Capture the cell that displays the provided text and extract its (x, y) central coordinate. 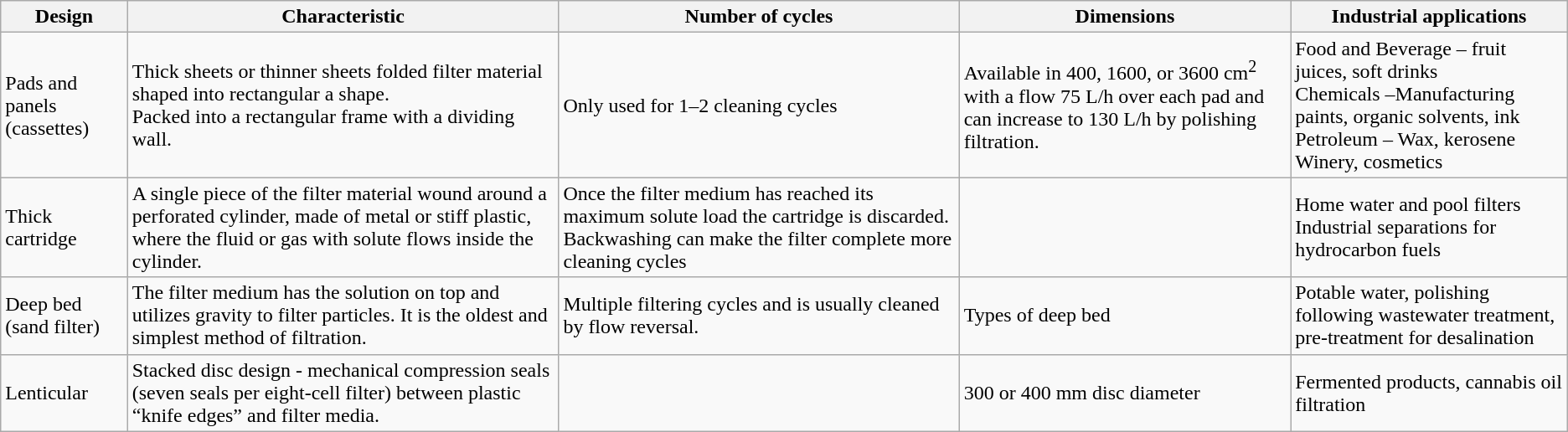
Lenticular (64, 393)
Stacked disc design - mechanical compression seals (seven seals per eight-cell filter) between plastic “knife edges” and filter media. (343, 393)
Dimensions (1125, 17)
Available in 400, 1600, or 3600 cm2 with a flow 75 L/h over each pad and can increase to 130 L/h by polishing filtration. (1125, 105)
Number of cycles (759, 17)
Characteristic (343, 17)
Potable water, polishing following wastewater treatment, pre-treatment for desalination (1429, 316)
300 or 400 mm disc diameter (1125, 393)
Fermented products, cannabis oil filtration (1429, 393)
Once the filter medium has reached its maximum solute load the cartridge is discarded. Backwashing can make the filter complete more cleaning cycles (759, 228)
Home water and pool filtersIndustrial separations for hydrocarbon fuels (1429, 228)
Thick cartridge (64, 228)
Food and Beverage – fruit juices, soft drinksChemicals –Manufacturing paints, organic solvents, inkPetroleum – Wax, keroseneWinery, cosmetics (1429, 105)
Deep bed (sand filter) (64, 316)
Design (64, 17)
The filter medium has the solution on top and utilizes gravity to filter particles. It is the oldest and simplest method of filtration. (343, 316)
Pads and panels (cassettes) (64, 105)
Thick sheets or thinner sheets folded filter material shaped into rectangular a shape.Packed into a rectangular frame with a dividing wall. (343, 105)
Types of deep bed (1125, 316)
Only used for 1–2 cleaning cycles (759, 105)
Industrial applications (1429, 17)
Multiple filtering cycles and is usually cleaned by flow reversal. (759, 316)
